Return the (X, Y) coordinate for the center point of the cell that contains the specified text.  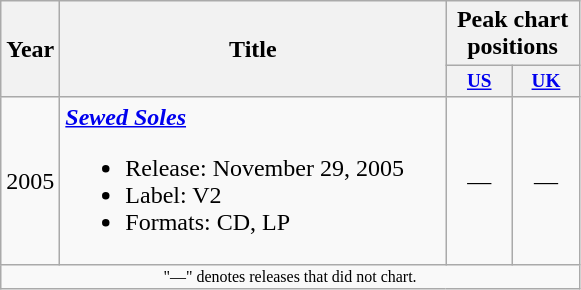
Title (253, 50)
"—" denotes releases that did not chart. (290, 277)
Year (30, 50)
Peak chart positions (512, 34)
UK (546, 82)
2005 (30, 180)
US (480, 82)
Sewed SolesRelease: November 29, 2005Label: V2Formats: CD, LP (253, 180)
